Output the (X, Y) coordinate of the center of the cell containing the given text.  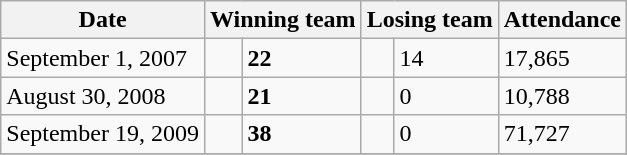
September 19, 2009 (103, 134)
22 (302, 58)
Attendance (562, 20)
Winning team (282, 20)
38 (302, 134)
September 1, 2007 (103, 58)
August 30, 2008 (103, 96)
10,788 (562, 96)
14 (446, 58)
17,865 (562, 58)
Date (103, 20)
71,727 (562, 134)
21 (302, 96)
Losing team (430, 20)
